Provide the [x, y] coordinate of the cell's center where the given text is located.  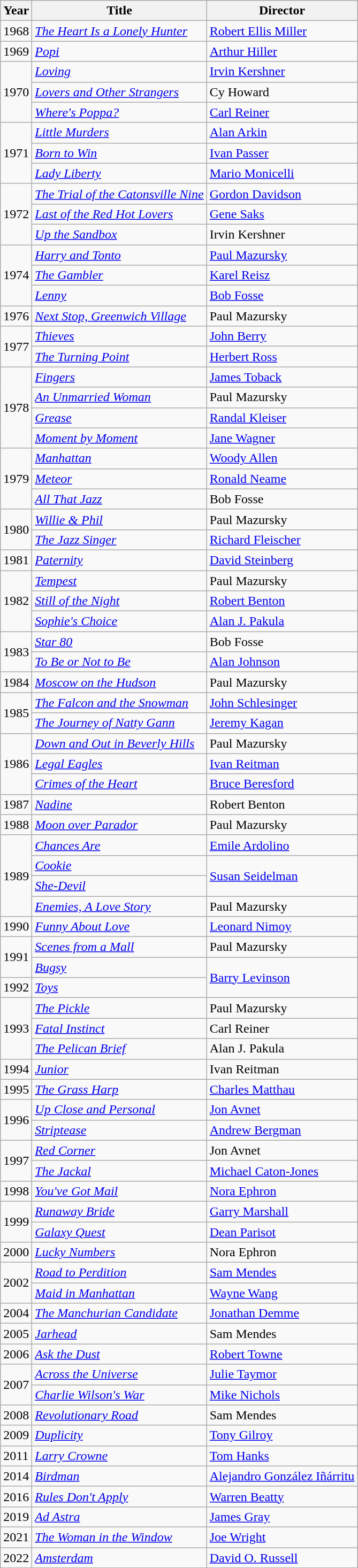
The Pickle [119, 1008]
Herbert Ross [282, 357]
Striptease [119, 1130]
1995 [16, 1089]
1986 [16, 764]
James Gray [282, 1517]
1983 [16, 652]
Susan Seidelman [282, 875]
Charlie Wilson's War [119, 1395]
Down and Out in Beverly Hills [119, 743]
2019 [16, 1517]
Scenes from a Mall [119, 947]
The Gambler [119, 275]
Tom Hanks [282, 1456]
Loving [119, 72]
1999 [16, 1221]
The Pelican Brief [119, 1049]
Galaxy Quest [119, 1232]
John Schlesinger [282, 703]
Robert Towne [282, 1354]
Tony Gilroy [282, 1435]
Crimes of the Heart [119, 784]
Woody Allen [282, 458]
Fatal Instinct [119, 1028]
Jonathan Demme [282, 1313]
Garry Marshall [282, 1211]
Toys [119, 988]
The Heart Is a Lonely Hunter [119, 31]
Road to Perdition [119, 1273]
Last of the Red Hot Lovers [119, 214]
Title [119, 11]
2021 [16, 1537]
Runaway Bride [119, 1211]
Arthur Hiller [282, 51]
Manhattan [119, 458]
1991 [16, 957]
Ronald Neame [282, 479]
Where's Poppa? [119, 112]
1980 [16, 529]
Red Corner [119, 1150]
1997 [16, 1160]
Next Stop, Greenwich Village [119, 316]
1985 [16, 713]
Little Murders [119, 133]
1969 [16, 51]
Legal Eagles [119, 764]
Rules Don't Apply [119, 1496]
1979 [16, 479]
1998 [16, 1191]
Enemies, A Love Story [119, 906]
2009 [16, 1435]
1970 [16, 92]
Grease [119, 418]
Randal Kleiser [282, 418]
Joe Wright [282, 1537]
Fingers [119, 377]
1981 [16, 560]
Bruce Beresford [282, 784]
1976 [16, 316]
Dean Parisot [282, 1232]
Junior [119, 1069]
2011 [16, 1456]
Year [16, 11]
Across the Universe [119, 1374]
Amsterdam [119, 1558]
Lucky Numbers [119, 1252]
2006 [16, 1354]
2014 [16, 1476]
Moscow on the Hudson [119, 682]
Still of the Night [119, 601]
Moon over Parador [119, 825]
John Berry [282, 336]
1992 [16, 988]
Leonard Nimoy [282, 927]
2016 [16, 1496]
Star 80 [119, 642]
The Falcon and the Snowman [119, 703]
Alan Arkin [282, 133]
The Jazz Singer [119, 540]
Popi [119, 51]
Ask the Dust [119, 1354]
1971 [16, 153]
Chances Are [119, 845]
Andrew Bergman [282, 1130]
Up the Sandbox [119, 234]
Cy Howard [282, 92]
The Woman in the Window [119, 1537]
Revolutionary Road [119, 1415]
The Manchurian Candidate [119, 1313]
Robert Ellis Miller [282, 31]
Mike Nichols [282, 1395]
Maid in Manhattan [119, 1293]
Julie Taymor [282, 1374]
Cookie [119, 865]
Director [282, 11]
Richard Fleischer [282, 540]
Paternity [119, 560]
Meteor [119, 479]
Sophie's Choice [119, 621]
You've Got Mail [119, 1191]
1996 [16, 1120]
James Toback [282, 377]
Barry Levinson [282, 978]
Larry Crowne [119, 1456]
1993 [16, 1028]
Lovers and Other Strangers [119, 92]
2000 [16, 1252]
Gordon Davidson [282, 194]
The Journey of Natty Gann [119, 723]
The Jackal [119, 1171]
All That Jazz [119, 499]
Moment by Moment [119, 438]
Michael Caton-Jones [282, 1171]
Bugsy [119, 967]
Ad Astra [119, 1517]
Alejandro González Iñárritu [282, 1476]
1987 [16, 804]
Born to Win [119, 153]
Willie & Phil [119, 519]
2022 [16, 1558]
Jane Wagner [282, 438]
She-Devil [119, 886]
Tempest [119, 580]
Harry and Tonto [119, 255]
David Steinberg [282, 560]
1982 [16, 601]
Thieves [119, 336]
1989 [16, 875]
2004 [16, 1313]
2005 [16, 1334]
The Grass Harp [119, 1089]
Lenny [119, 296]
Emile Ardolino [282, 845]
1994 [16, 1069]
David O. Russell [282, 1558]
Wayne Wang [282, 1293]
The Trial of the Catonsville Nine [119, 194]
2007 [16, 1385]
Karel Reisz [282, 275]
An Unmarried Woman [119, 397]
Gene Saks [282, 214]
Ivan Passer [282, 153]
1988 [16, 825]
Jarhead [119, 1334]
Lady Liberty [119, 173]
1978 [16, 408]
1990 [16, 927]
Funny About Love [119, 927]
Mario Monicelli [282, 173]
To Be or Not to Be [119, 662]
Duplicity [119, 1435]
Nadine [119, 804]
Up Close and Personal [119, 1110]
Birdman [119, 1476]
The Turning Point [119, 357]
1974 [16, 275]
1968 [16, 31]
Charles Matthau [282, 1089]
1984 [16, 682]
Jeremy Kagan [282, 723]
1972 [16, 214]
Alan Johnson [282, 662]
2008 [16, 1415]
Warren Beatty [282, 1496]
1977 [16, 347]
2002 [16, 1283]
